Return [x, y] of the center of cell containing provided text 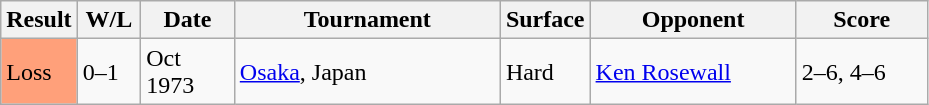
Loss [39, 72]
Result [39, 20]
Date [188, 20]
W/L [109, 20]
0–1 [109, 72]
Score [862, 20]
2–6, 4–6 [862, 72]
Oct 1973 [188, 72]
Hard [545, 72]
Opponent [693, 20]
Osaka, Japan [367, 72]
Tournament [367, 20]
Surface [545, 20]
Ken Rosewall [693, 72]
